For the text-containing cell, return its midpoint in [X, Y] coordinate format. 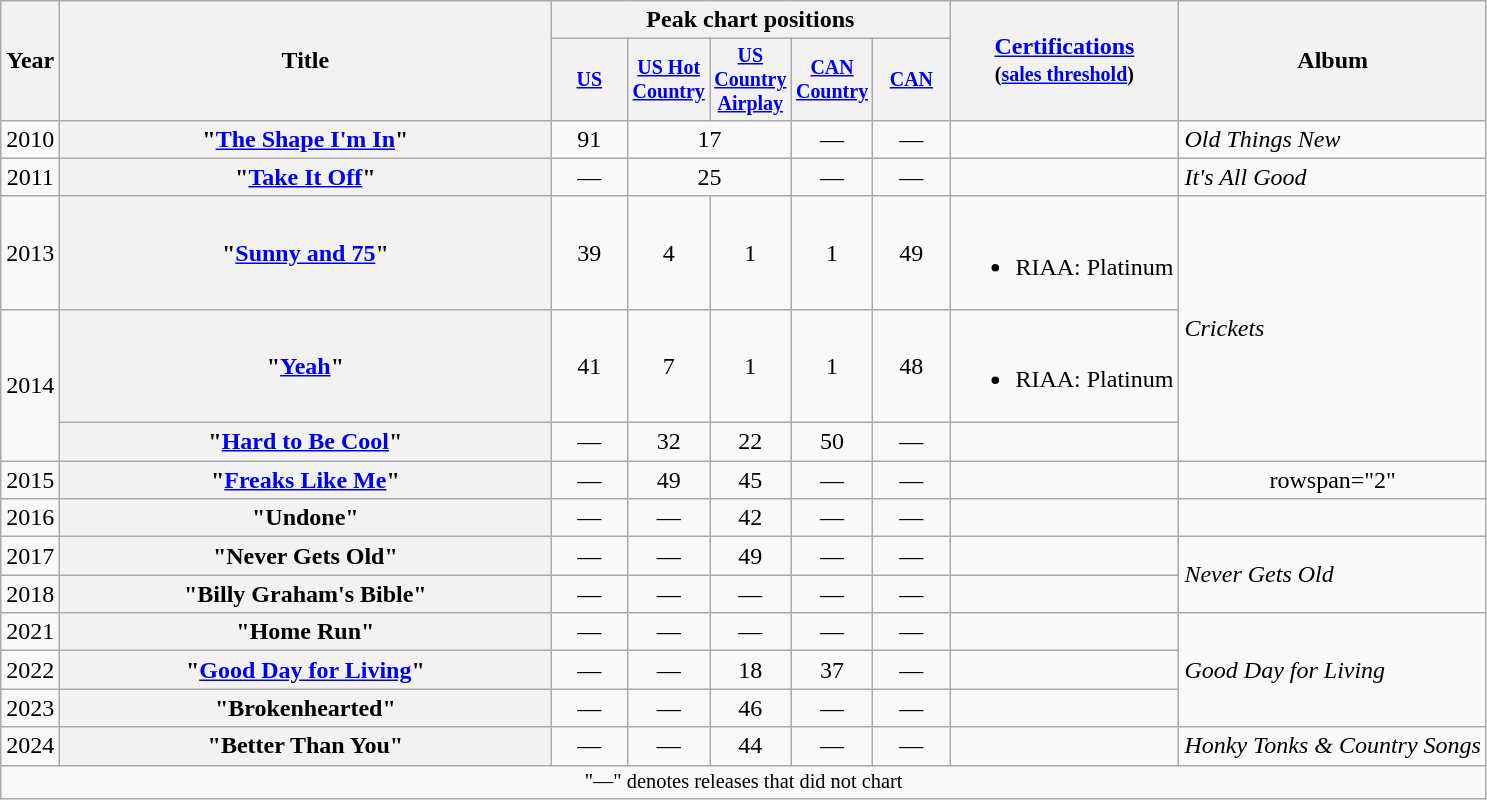
50 [832, 442]
7 [669, 366]
22 [751, 442]
2016 [30, 518]
"Sunny and 75" [306, 252]
2014 [30, 384]
"—" denotes releases that did not chart [744, 782]
CAN Country [832, 80]
US Hot Country [669, 80]
Crickets [1333, 328]
"Take It Off" [306, 177]
Peak chart positions [750, 20]
25 [710, 177]
"Brokenhearted" [306, 708]
17 [710, 139]
2018 [30, 594]
"Yeah" [306, 366]
32 [669, 442]
37 [832, 670]
18 [751, 670]
Title [306, 61]
91 [590, 139]
2010 [30, 139]
48 [912, 366]
"The Shape I'm In" [306, 139]
Old Things New [1333, 139]
rowspan="2" [1333, 480]
2021 [30, 632]
Honky Tonks & Country Songs [1333, 746]
Certifications(sales threshold) [1064, 61]
Album [1333, 61]
39 [590, 252]
46 [751, 708]
Never Gets Old [1333, 575]
44 [751, 746]
2024 [30, 746]
"Undone" [306, 518]
2017 [30, 556]
"Good Day for Living" [306, 670]
4 [669, 252]
"Hard to Be Cool" [306, 442]
"Billy Graham's Bible" [306, 594]
"Freaks Like Me" [306, 480]
"Better Than You" [306, 746]
41 [590, 366]
"Never Gets Old" [306, 556]
US Country Airplay [751, 80]
US [590, 80]
2011 [30, 177]
45 [751, 480]
Good Day for Living [1333, 670]
It's All Good [1333, 177]
Year [30, 61]
"Home Run" [306, 632]
2023 [30, 708]
42 [751, 518]
2022 [30, 670]
2013 [30, 252]
2015 [30, 480]
CAN [912, 80]
